Search for the cell housing the specified text and yield its [X, Y] center coordinate. 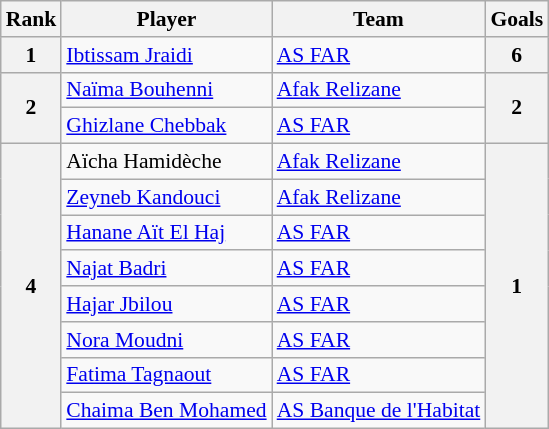
Najat Badri [166, 269]
Zeyneb Kandouci [166, 197]
Goals [516, 19]
Hanane Aït El Haj [166, 233]
Player [166, 19]
Fatima Tagnaout [166, 375]
6 [516, 55]
Chaima Ben Mohamed [166, 411]
4 [32, 286]
Hajar Jbilou [166, 304]
Ibtissam Jraidi [166, 55]
Ghizlane Chebbak [166, 126]
Rank [32, 19]
Aïcha Hamidèche [166, 162]
Team [379, 19]
Nora Moudni [166, 340]
AS Banque de l'Habitat [379, 411]
Naïma Bouhenni [166, 90]
